Identify which cell holds the provided text, then report its (X, Y) central coordinate. 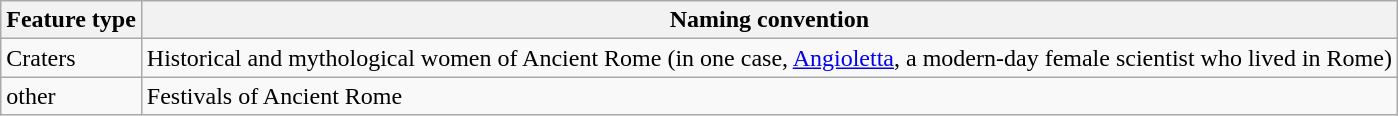
Historical and mythological women of Ancient Rome (in one case, Angioletta, a modern-day female scientist who lived in Rome) (769, 58)
Feature type (72, 20)
other (72, 96)
Naming convention (769, 20)
Festivals of Ancient Rome (769, 96)
Craters (72, 58)
